Pinpoint the cell where the given text exists, returning its [X, Y] midpoint coordinate. 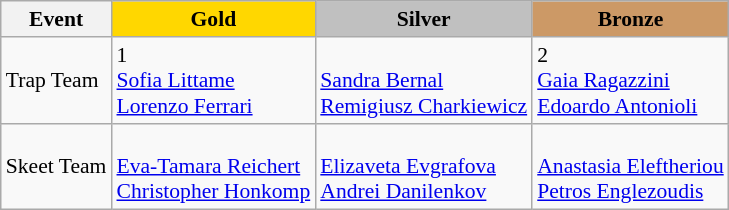
Sandra BernalRemigiusz Charkiewicz [424, 80]
1Sofia LittameLorenzo Ferrari [213, 80]
Silver [424, 19]
Elizaveta EvgrafovaAndrei Danilenkov [424, 166]
Gold [213, 19]
Bronze [630, 19]
Trap Team [56, 80]
Anastasia EleftheriouPetros Englezoudis [630, 166]
2Gaia RagazziniEdoardo Antonioli [630, 80]
Eva-Tamara ReichertChristopher Honkomp [213, 166]
Skeet Team [56, 166]
Event [56, 19]
